Detect which cell encompasses the target text, then output its (X, Y) center coordinate. 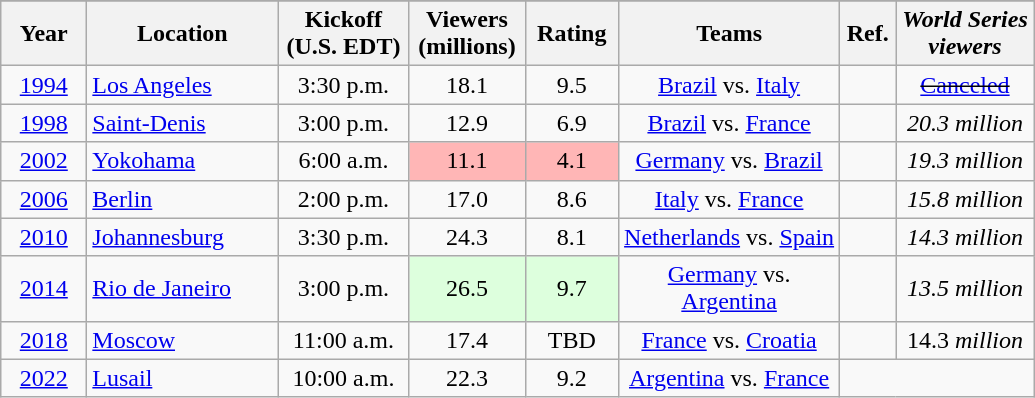
22.3 (467, 378)
TBD (572, 340)
9.7 (572, 288)
20.3 million (966, 123)
Los Angeles (182, 85)
Germany vs. Argentina (730, 288)
Johannesburg (182, 237)
France vs. Croatia (730, 340)
Argentina vs. France (730, 378)
2022 (44, 378)
17.4 (467, 340)
11:00 a.m. (344, 340)
Canceled (966, 85)
13.5 million (966, 288)
2:00 p.m. (344, 199)
Saint-Denis (182, 123)
6:00 a.m. (344, 161)
Yokohama (182, 161)
Ref. (868, 34)
11.1 (467, 161)
1998 (44, 123)
Berlin (182, 199)
Year (44, 34)
Rio de Janeiro (182, 288)
2006 (44, 199)
9.2 (572, 378)
19.3 million (966, 161)
Rating (572, 34)
Location (182, 34)
4.1 (572, 161)
Kickoff (U.S. EDT) (344, 34)
World Series viewers (966, 34)
2014 (44, 288)
Germany vs. Brazil (730, 161)
17.0 (467, 199)
10:00 a.m. (344, 378)
26.5 (467, 288)
18.1 (467, 85)
8.6 (572, 199)
Viewers (millions) (467, 34)
Brazil vs. Italy (730, 85)
9.5 (572, 85)
Teams (730, 34)
Italy vs. France (730, 199)
Netherlands vs. Spain (730, 237)
1994 (44, 85)
15.8 million (966, 199)
6.9 (572, 123)
12.9 (467, 123)
2010 (44, 237)
2002 (44, 161)
Moscow (182, 340)
Lusail (182, 378)
8.1 (572, 237)
2018 (44, 340)
24.3 (467, 237)
Brazil vs. France (730, 123)
